Identify which cell holds the provided text, then report its (X, Y) central coordinate. 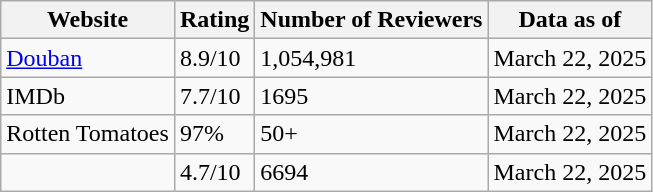
50+ (372, 134)
Website (88, 20)
1695 (372, 96)
1,054,981 (372, 58)
4.7/10 (214, 172)
8.9/10 (214, 58)
Number of Reviewers (372, 20)
Rating (214, 20)
6694 (372, 172)
IMDb (88, 96)
97% (214, 134)
7.7/10 (214, 96)
Douban (88, 58)
Rotten Tomatoes (88, 134)
Data as of (570, 20)
